Identify which cell holds the provided text, then report its [X, Y] central coordinate. 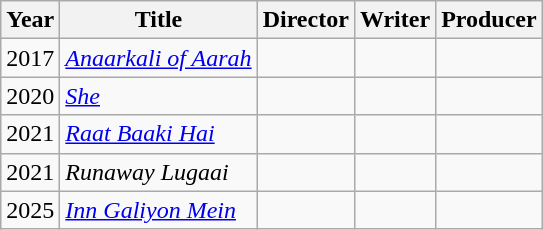
Runaway Lugaai [158, 172]
Producer [490, 20]
Writer [394, 20]
Director [306, 20]
Year [30, 20]
Inn Galiyon Mein [158, 210]
Title [158, 20]
Anaarkali of Aarah [158, 58]
2020 [30, 96]
She [158, 96]
Raat Baaki Hai [158, 134]
2025 [30, 210]
2017 [30, 58]
